Identify which cell holds the provided text, then report its (X, Y) central coordinate. 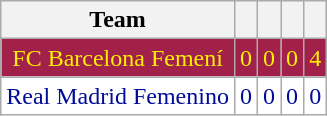
Real Madrid Femenino (118, 96)
4 (316, 58)
Team (118, 20)
FC Barcelona Femení (118, 58)
